Return [X, Y] of the center of cell containing provided text 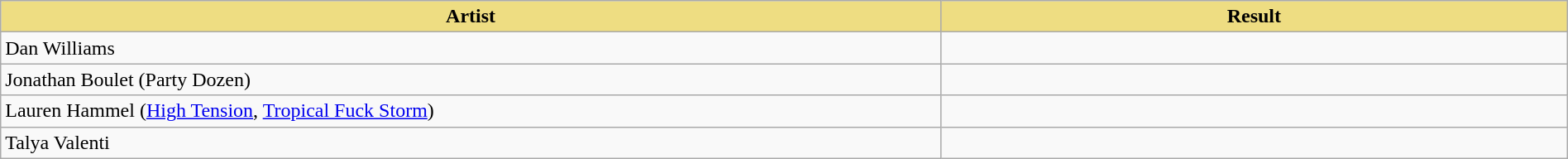
Result [1254, 17]
Talya Valenti [471, 142]
Dan Williams [471, 48]
Artist [471, 17]
Jonathan Boulet (Party Dozen) [471, 79]
Lauren Hammel (High Tension, Tropical Fuck Storm) [471, 111]
